Extract the (x, y) coordinate from the center of the cell holding the provided text.  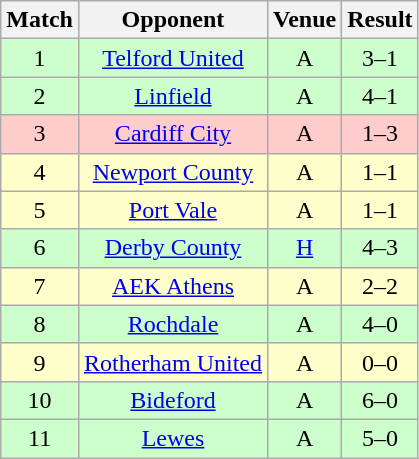
7 (40, 286)
6 (40, 248)
Opponent (172, 20)
AEK Athens (172, 286)
0–0 (380, 362)
Lewes (172, 438)
Match (40, 20)
10 (40, 400)
4–3 (380, 248)
Venue (304, 20)
Derby County (172, 248)
4–0 (380, 324)
H (304, 248)
8 (40, 324)
Rochdale (172, 324)
Rotherham United (172, 362)
Telford United (172, 58)
5 (40, 210)
Bideford (172, 400)
Linfield (172, 96)
Newport County (172, 172)
1 (40, 58)
Result (380, 20)
11 (40, 438)
4–1 (380, 96)
3 (40, 134)
9 (40, 362)
2–2 (380, 286)
6–0 (380, 400)
3–1 (380, 58)
1–3 (380, 134)
2 (40, 96)
Port Vale (172, 210)
5–0 (380, 438)
4 (40, 172)
Cardiff City (172, 134)
